For the text-containing cell, return its midpoint in (x, y) coordinate format. 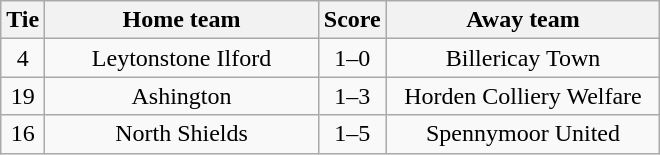
Score (352, 20)
North Shields (182, 134)
Billericay Town (523, 58)
1–3 (352, 96)
4 (23, 58)
Tie (23, 20)
Home team (182, 20)
16 (23, 134)
19 (23, 96)
1–0 (352, 58)
1–5 (352, 134)
Horden Colliery Welfare (523, 96)
Away team (523, 20)
Leytonstone Ilford (182, 58)
Ashington (182, 96)
Spennymoor United (523, 134)
